Provide the [x, y] coordinate of the cell's center where the given text is located.  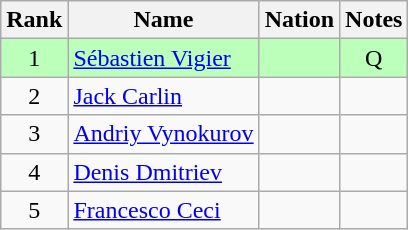
Q [374, 58]
5 [34, 210]
Andriy Vynokurov [164, 134]
Denis Dmitriev [164, 172]
Jack Carlin [164, 96]
4 [34, 172]
1 [34, 58]
Francesco Ceci [164, 210]
Name [164, 20]
Nation [299, 20]
2 [34, 96]
Notes [374, 20]
3 [34, 134]
Rank [34, 20]
Sébastien Vigier [164, 58]
